Search for the cell housing the specified text and yield its [x, y] center coordinate. 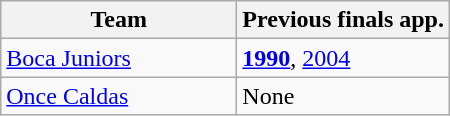
1990, 2004 [344, 58]
Team [119, 20]
None [344, 96]
Boca Juniors [119, 58]
Previous finals app. [344, 20]
Once Caldas [119, 96]
